Find where the given text appears and provide that cell's center as (x, y) coordinate. 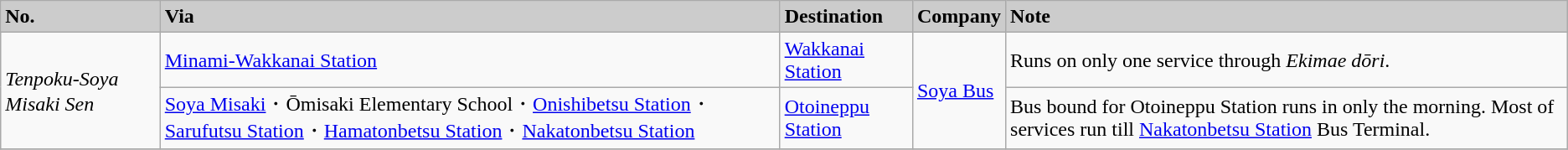
Destination (846, 17)
Soya Misaki・Ōmisaki Elementary School・Onishibetsu Station・Sarufutsu Station・Hamatonbetsu Station・Nakatonbetsu Station (470, 118)
Via (470, 17)
Note (1287, 17)
No. (80, 17)
Otoineppu Station (846, 118)
Tenpoku-Soya Misaki Sen (80, 91)
Company (958, 17)
Runs on only one service through Ekimae dōri. (1287, 60)
Soya Bus (958, 91)
Minami-Wakkanai Station (470, 60)
Wakkanai Station (846, 60)
Bus bound for Otoineppu Station runs in only the morning. Most of services run till Nakatonbetsu Station Bus Terminal. (1287, 118)
